Identify which cell holds the provided text, then report its [x, y] central coordinate. 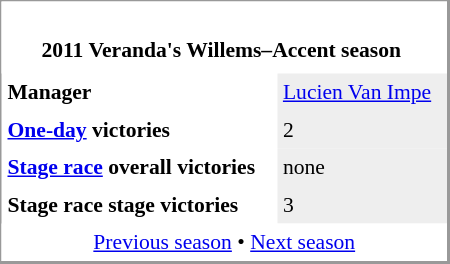
One-day victories [140, 130]
Lucien Van Impe [362, 93]
2 [362, 130]
Stage race overall victories [140, 167]
3 [362, 205]
Previous season • Next season [225, 243]
none [362, 167]
Stage race stage victories [140, 205]
Manager [140, 93]
